Identify which cell holds the provided text, then report its [x, y] central coordinate. 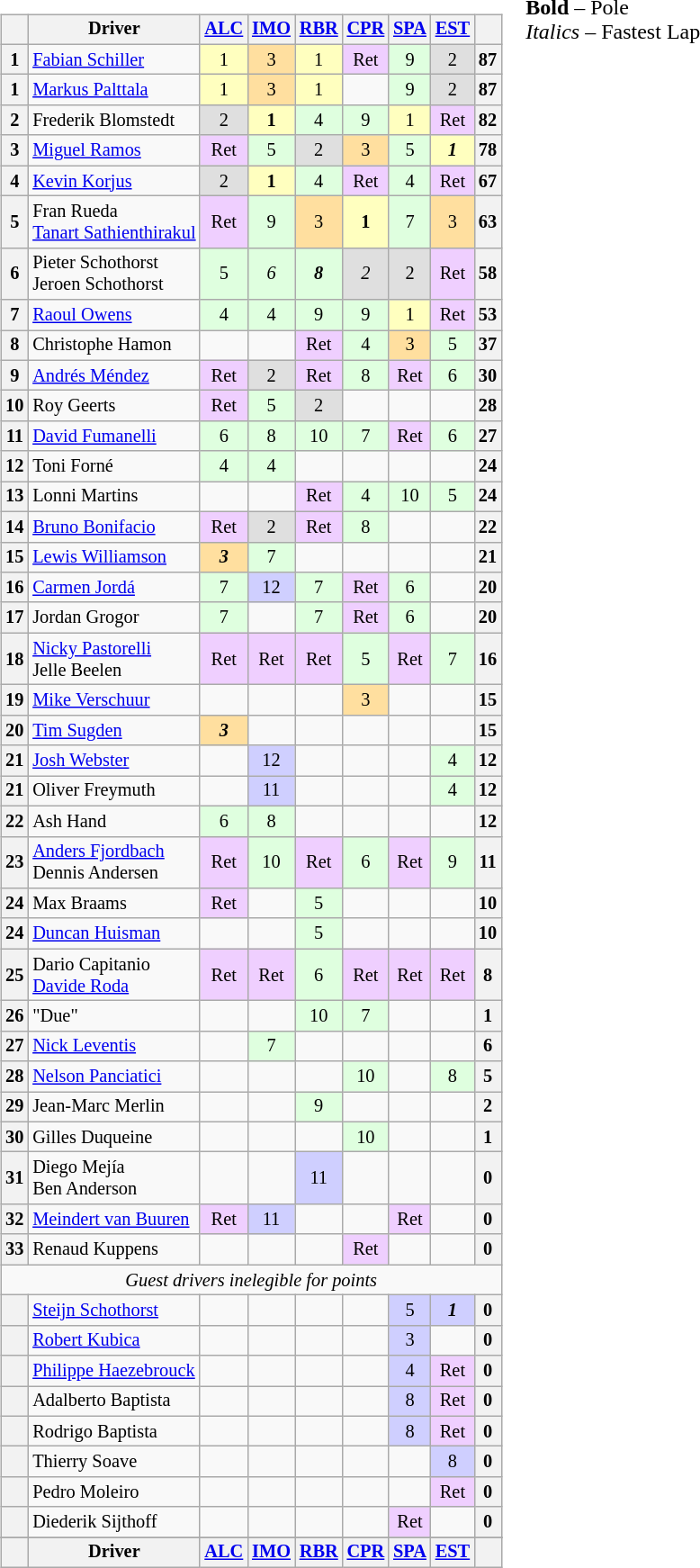
Tim Sugden [113, 730]
33 [14, 1249]
Renaud Kuppens [113, 1249]
Diederik Sijthoff [113, 1522]
67 [488, 181]
Carmen Jordá [113, 588]
Pedro Moleiro [113, 1492]
Dario Capitanio Davide Roda [113, 975]
"Due" [113, 1016]
78 [488, 150]
29 [14, 1107]
26 [14, 1016]
Kevin Korjus [113, 181]
Josh Webster [113, 761]
17 [14, 617]
18 [14, 659]
Fabian Schiller [113, 59]
53 [488, 315]
Meindert van Buuren [113, 1220]
Jean-Marc Merlin [113, 1107]
Max Braams [113, 904]
82 [488, 121]
Duncan Huisman [113, 933]
Steijn Schothorst [113, 1311]
25 [14, 975]
14 [14, 527]
31 [14, 1178]
Philippe Haezebrouck [113, 1371]
Anders Fjordbach Dennis Andersen [113, 862]
32 [14, 1220]
23 [14, 862]
Christophe Hamon [113, 346]
Jordan Grogor [113, 617]
37 [488, 346]
Mike Verschuur [113, 700]
Lonni Martins [113, 497]
Nick Leventis [113, 1046]
Frederik Blomstedt [113, 121]
Roy Geerts [113, 406]
Markus Palttala [113, 90]
Oliver Freymuth [113, 791]
Rodrigo Baptista [113, 1431]
Gilles Duqueine [113, 1137]
58 [488, 274]
Raoul Owens [113, 315]
63 [488, 222]
Nelson Panciatici [113, 1077]
Adalberto Baptista [113, 1401]
Andrés Méndez [113, 375]
Lewis Williamson [113, 557]
19 [14, 700]
Miguel Ramos [113, 150]
Diego Mejía Ben Anderson [113, 1178]
Nicky Pastorelli Jelle Beelen [113, 659]
Robert Kubica [113, 1340]
13 [14, 497]
Toni Forné [113, 466]
Thierry Soave [113, 1462]
David Fumanelli [113, 437]
Fran Rueda Tanart Sathienthirakul [113, 222]
Pieter Schothorst Jeroen Schothorst [113, 274]
Ash Hand [113, 821]
Guest drivers inelegible for points [251, 1280]
Bruno Bonifacio [113, 527]
